Scan for the cell matching the given text and deliver its (X, Y) coordinate at center. 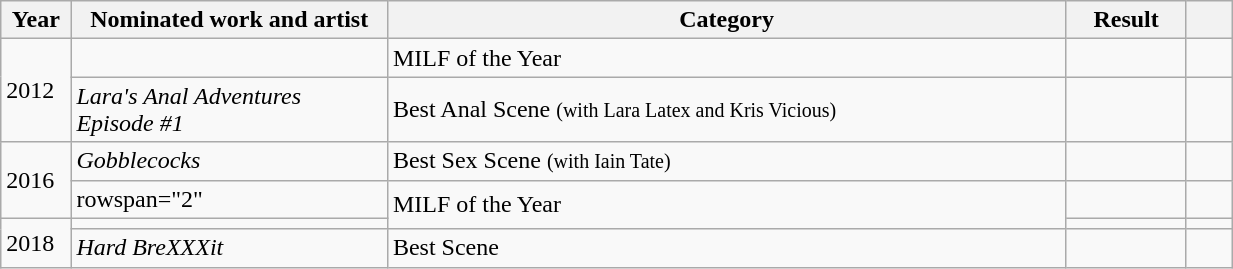
Best Anal Scene (with Lara Latex and Kris Vicious) (726, 110)
2018 (36, 242)
Category (726, 20)
Gobblecocks (230, 161)
Year (36, 20)
Nominated work and artist (230, 20)
Result (1126, 20)
Hard BreXXXit (230, 248)
rowspan="2" (230, 199)
Lara's Anal Adventures Episode #1 (230, 110)
2012 (36, 90)
2016 (36, 180)
Best Sex Scene (with Iain Tate) (726, 161)
Best Scene (726, 248)
